Determine the [x, y] coordinate at the center of the cell enclosing the given text.  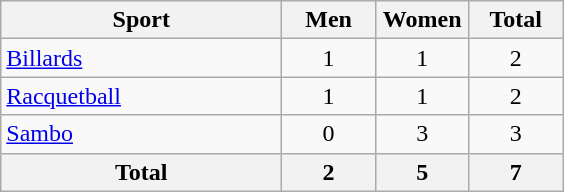
7 [516, 172]
Women [422, 20]
Racquetball [142, 96]
0 [329, 134]
Men [329, 20]
Billards [142, 58]
Sport [142, 20]
5 [422, 172]
Sambo [142, 134]
